Return (X, Y) of the center of cell containing provided text 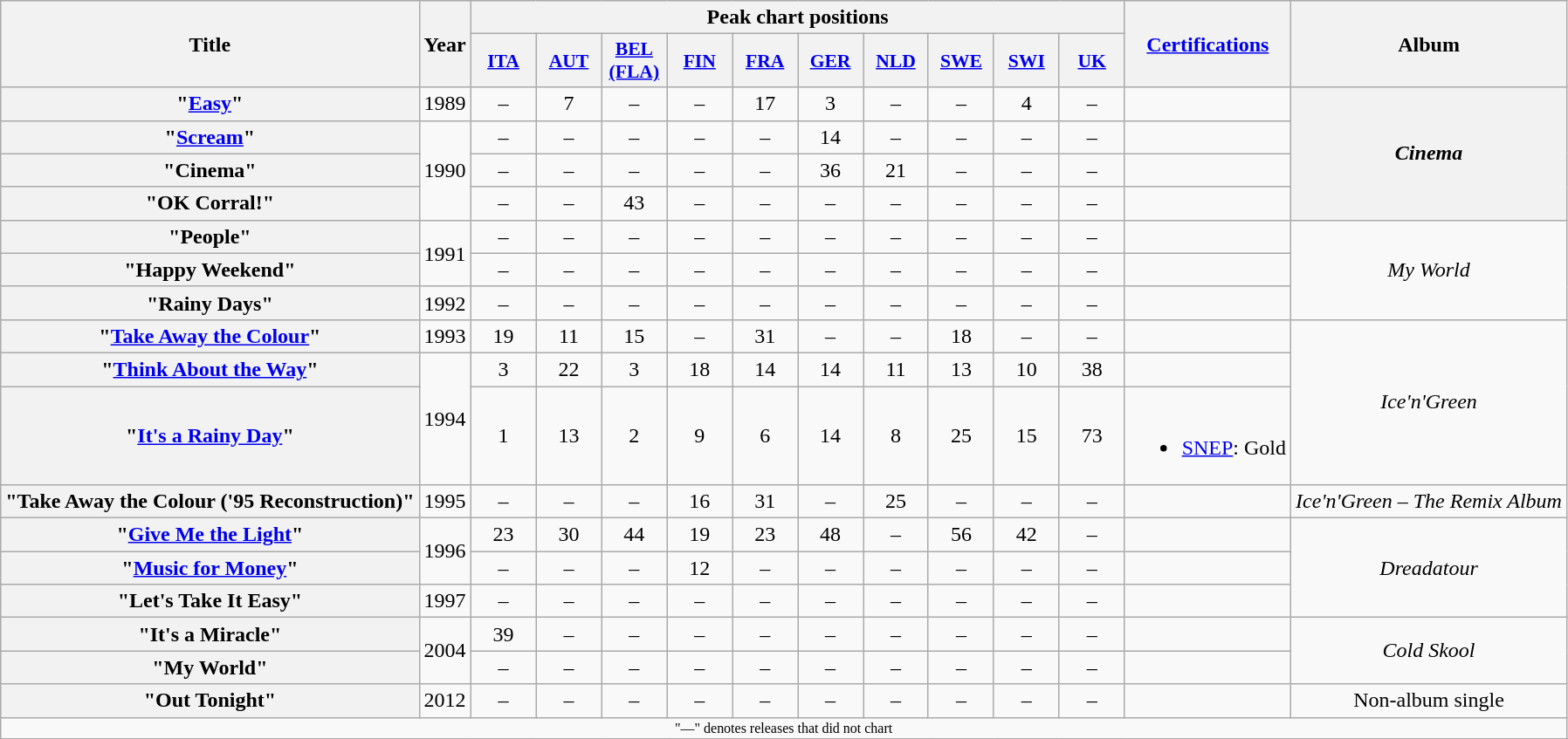
"Happy Weekend" (210, 270)
"Think About the Way" (210, 369)
44 (634, 535)
39 (503, 634)
1 (503, 435)
"Out Tonight" (210, 701)
"Take Away the Colour ('95 Reconstruction)" (210, 502)
BEL (FLA) (634, 61)
1991 (445, 253)
Dreadatour (1429, 568)
Certifications (1207, 44)
FIN (700, 61)
SWI (1027, 61)
UK (1091, 61)
ITA (503, 61)
"It's a Rainy Day" (210, 435)
4 (1027, 104)
AUT (569, 61)
SNEP: Gold (1207, 435)
1990 (445, 170)
Year (445, 44)
1996 (445, 551)
1997 (445, 601)
"Music for Money" (210, 568)
Title (210, 44)
"Scream" (210, 137)
2004 (445, 651)
8 (896, 435)
1995 (445, 502)
"Easy" (210, 104)
"It's a Miracle" (210, 634)
6 (765, 435)
16 (700, 502)
30 (569, 535)
"People" (210, 236)
21 (896, 170)
Album (1429, 44)
42 (1027, 535)
73 (1091, 435)
Non-album single (1429, 701)
"OK Corral!" (210, 203)
2 (634, 435)
12 (700, 568)
22 (569, 369)
NLD (896, 61)
43 (634, 203)
36 (831, 170)
My World (1429, 270)
"Give Me the Light" (210, 535)
38 (1091, 369)
Ice'n'Green (1429, 401)
GER (831, 61)
56 (960, 535)
10 (1027, 369)
48 (831, 535)
"—" denotes releases that did not chart (784, 728)
"Rainy Days" (210, 303)
17 (765, 104)
Cold Skool (1429, 651)
1993 (445, 336)
"Cinema" (210, 170)
Peak chart positions (798, 17)
FRA (765, 61)
SWE (960, 61)
"Let's Take It Easy" (210, 601)
1994 (445, 419)
1989 (445, 104)
2012 (445, 701)
"My World" (210, 667)
Cinema (1429, 154)
Ice'n'Green – The Remix Album (1429, 502)
1992 (445, 303)
7 (569, 104)
9 (700, 435)
"Take Away the Colour" (210, 336)
